Extract the [X, Y] coordinate from the center of the cell holding the provided text.  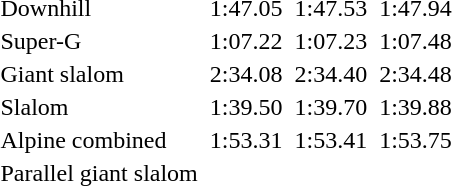
1:39.50 [246, 107]
2:34.08 [246, 74]
1:53.31 [246, 140]
2:34.40 [331, 74]
1:53.41 [331, 140]
1:39.70 [331, 107]
1:07.22 [246, 41]
1:07.23 [331, 41]
